Pinpoint the cell where the given text exists, returning its [x, y] midpoint coordinate. 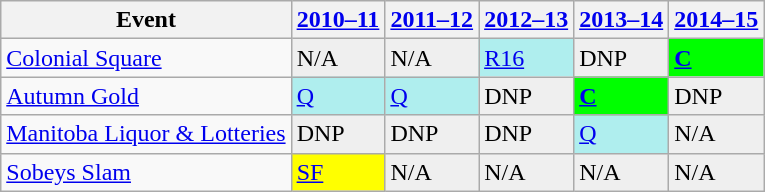
Event [146, 20]
Sobeys Slam [146, 172]
2012–13 [526, 20]
R16 [526, 58]
2014–15 [716, 20]
2010–11 [338, 20]
2011–12 [432, 20]
2013–14 [622, 20]
SF [338, 172]
Colonial Square [146, 58]
Autumn Gold [146, 96]
Manitoba Liquor & Lotteries [146, 134]
